Find where the given text appears and provide that cell's center as (X, Y) coordinate. 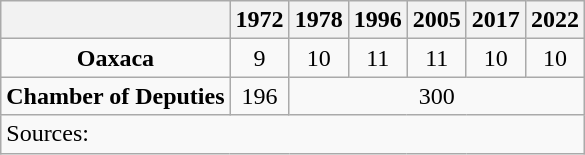
9 (260, 58)
2022 (554, 20)
1972 (260, 20)
196 (260, 96)
1978 (318, 20)
1996 (378, 20)
Sources: (293, 134)
Oaxaca (116, 58)
Chamber of Deputies (116, 96)
300 (436, 96)
2005 (436, 20)
2017 (496, 20)
